Output the (X, Y) coordinate of the center of the cell containing the given text.  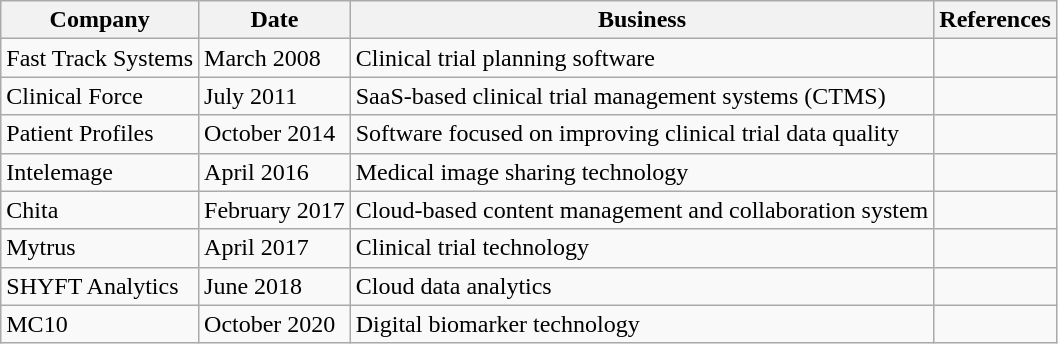
Business (642, 20)
Cloud data analytics (642, 286)
Chita (100, 210)
Company (100, 20)
Clinical trial technology (642, 248)
July 2011 (275, 96)
Clinical Force (100, 96)
Fast Track Systems (100, 58)
April 2017 (275, 248)
Medical image sharing technology (642, 172)
MC10 (100, 324)
Clinical trial planning software (642, 58)
June 2018 (275, 286)
SaaS-based clinical trial management systems (CTMS) (642, 96)
March 2008 (275, 58)
Patient Profiles (100, 134)
SHYFT Analytics (100, 286)
April 2016 (275, 172)
Intelemage (100, 172)
Software focused on improving clinical trial data quality (642, 134)
February 2017 (275, 210)
Digital biomarker technology (642, 324)
October 2020 (275, 324)
Cloud-based content management and collaboration system (642, 210)
Mytrus (100, 248)
Date (275, 20)
October 2014 (275, 134)
References (996, 20)
